Find where the given text appears and provide that cell's center as (X, Y) coordinate. 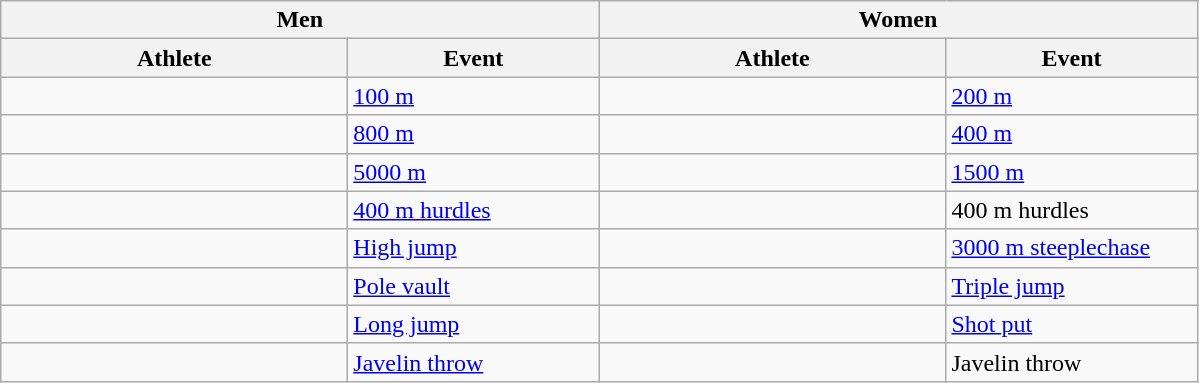
100 m (474, 96)
Long jump (474, 324)
Triple jump (1072, 286)
400 m (1072, 134)
1500 m (1072, 172)
High jump (474, 248)
200 m (1072, 96)
5000 m (474, 172)
Shot put (1072, 324)
Women (898, 20)
Pole vault (474, 286)
Men (300, 20)
800 m (474, 134)
3000 m steeplechase (1072, 248)
